Find where the given text appears and provide that cell's center as [X, Y] coordinate. 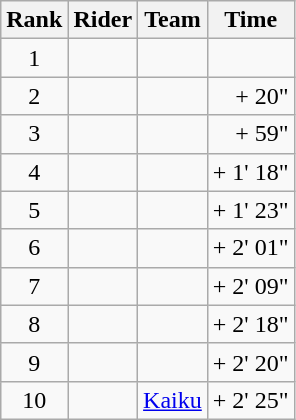
+ 2' 25" [250, 400]
+ 2' 09" [250, 286]
+ 1' 23" [250, 210]
2 [34, 96]
6 [34, 248]
Rider [103, 20]
8 [34, 324]
10 [34, 400]
+ 1' 18" [250, 172]
+ 59" [250, 134]
Team [173, 20]
+ 20" [250, 96]
+ 2' 01" [250, 248]
7 [34, 286]
1 [34, 58]
+ 2' 18" [250, 324]
Kaiku [173, 400]
Rank [34, 20]
9 [34, 362]
3 [34, 134]
5 [34, 210]
4 [34, 172]
+ 2' 20" [250, 362]
Time [250, 20]
